Determine the (x, y) coordinate at the center of the cell enclosing the given text.  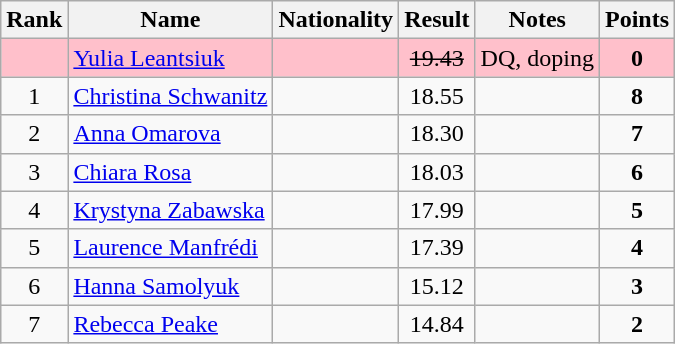
17.99 (437, 210)
14.84 (437, 324)
Christina Schwanitz (170, 96)
Anna Omarova (170, 134)
Nationality (336, 20)
DQ, doping (537, 58)
Points (636, 20)
Rebecca Peake (170, 324)
Rank (34, 20)
Krystyna Zabawska (170, 210)
19.43 (437, 58)
Hanna Samolyuk (170, 286)
Name (170, 20)
18.03 (437, 172)
1 (34, 96)
18.55 (437, 96)
17.39 (437, 248)
Laurence Manfrédi (170, 248)
Result (437, 20)
8 (636, 96)
18.30 (437, 134)
15.12 (437, 286)
0 (636, 58)
Notes (537, 20)
Chiara Rosa (170, 172)
Yulia Leantsiuk (170, 58)
